Search for the cell housing the specified text and yield its [x, y] center coordinate. 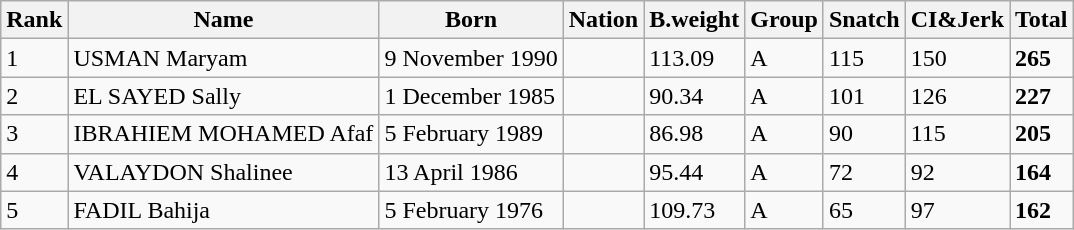
1 [34, 58]
86.98 [694, 134]
Born [471, 20]
USMAN Maryam [224, 58]
EL SAYED Sally [224, 96]
FADIL Bahija [224, 210]
113.09 [694, 58]
Rank [34, 20]
13 April 1986 [471, 172]
CI&Jerk [957, 20]
Name [224, 20]
Snatch [864, 20]
2 [34, 96]
205 [1042, 134]
72 [864, 172]
5 February 1976 [471, 210]
101 [864, 96]
90.34 [694, 96]
B.weight [694, 20]
92 [957, 172]
Group [784, 20]
5 [34, 210]
1 December 1985 [471, 96]
3 [34, 134]
95.44 [694, 172]
227 [1042, 96]
IBRAHIEM MOHAMED Afaf [224, 134]
109.73 [694, 210]
9 November 1990 [471, 58]
97 [957, 210]
VALAYDON Shalinee [224, 172]
162 [1042, 210]
5 February 1989 [471, 134]
90 [864, 134]
150 [957, 58]
Nation [603, 20]
4 [34, 172]
126 [957, 96]
164 [1042, 172]
65 [864, 210]
265 [1042, 58]
Total [1042, 20]
